For the text-containing cell, return its midpoint in (x, y) coordinate format. 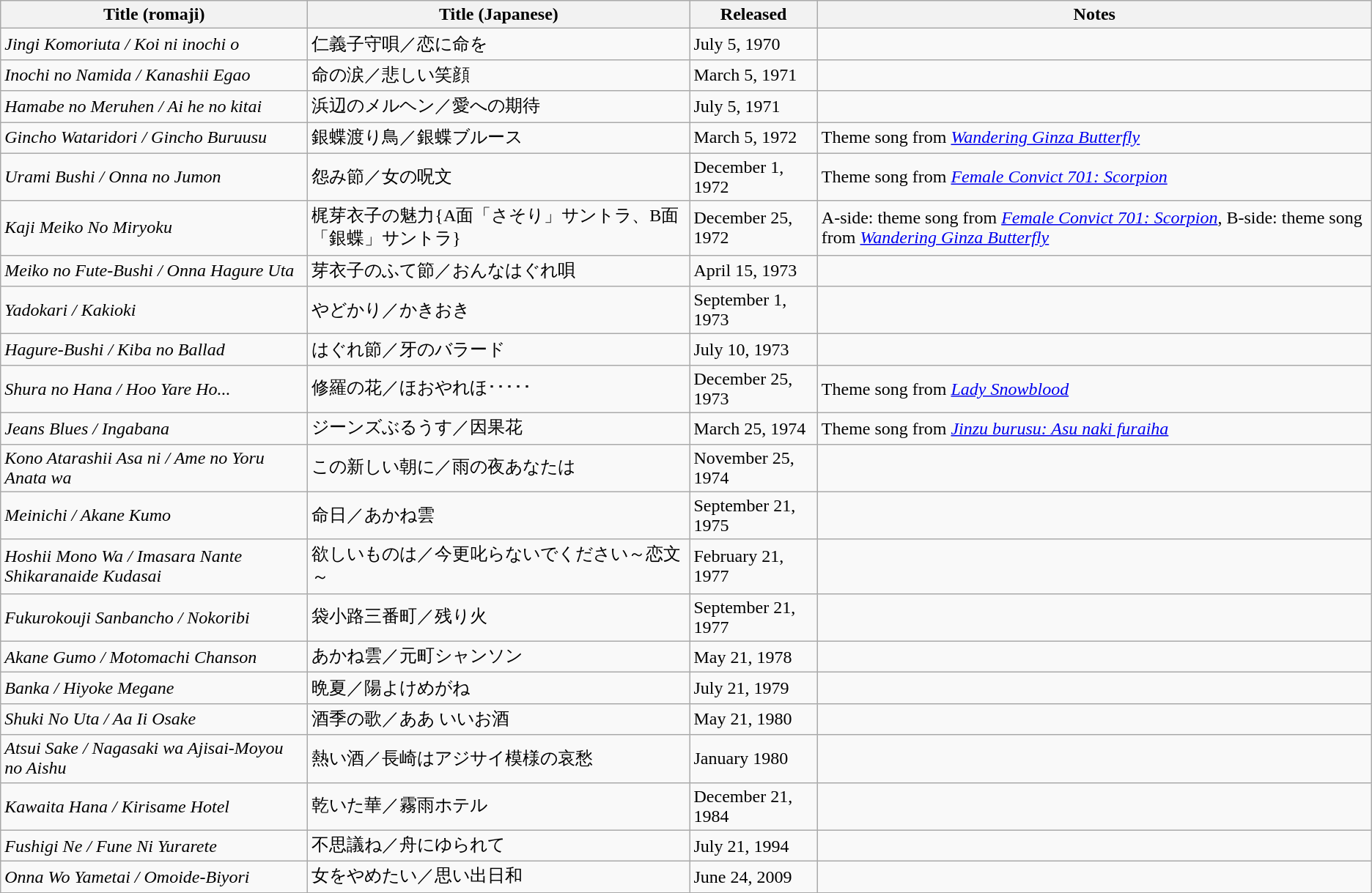
Urami Bushi / Onna no Jumon (154, 177)
Theme song from Female Convict 701: Scorpion (1094, 177)
March 25, 1974 (753, 428)
March 5, 1971 (753, 75)
Meiko no Fute-Bushi / Onna Hagure Uta (154, 271)
怨み節／女の呪文 (498, 177)
命日／あかね雲 (498, 516)
Kaji Meiko No Miryoku (154, 228)
Notes (1094, 15)
May 21, 1978 (753, 656)
Fukurokouji Sanbancho / Nokoribi (154, 617)
September 21, 1975 (753, 516)
浜辺のメルヘン／愛への期待 (498, 107)
Title (romaji) (154, 15)
Banka / Hiyoke Megane (154, 689)
July 10, 1973 (753, 350)
この新しい朝に／雨の夜あなたは (498, 467)
やどかり／かきおき (498, 311)
Theme song from Wandering Ginza Butterfly (1094, 138)
命の涙／悲しい笑顔 (498, 75)
Jingi Komoriuta / Koi ni inochi o (154, 44)
January 1980 (753, 759)
Hamabe no Meruhen / Ai he no kitai (154, 107)
はぐれ節／牙のバラード (498, 350)
Meinichi / Akane Kumo (154, 516)
Yadokari / Kakioki (154, 311)
銀蝶渡り鳥／銀蝶ブルース (498, 138)
Theme song from Jinzu burusu: Asu naki furaiha (1094, 428)
不思議ね／舟にゆられて (498, 845)
Shuki No Uta / Aa Ii Osake (154, 719)
Akane Gumo / Motomachi Chanson (154, 656)
乾いた華／霧雨ホテル (498, 806)
欲しいものは／今更叱らないでください～恋文～ (498, 566)
Kono Atarashii Asa ni / Ame no Yoru Anata wa (154, 467)
April 15, 1973 (753, 271)
March 5, 1972 (753, 138)
December 25, 1973 (753, 388)
袋小路三番町／残り火 (498, 617)
Gincho Wataridori / Gincho Buruusu (154, 138)
Inochi no Namida / Kanashii Egao (154, 75)
芽衣子のふて節／おんなはぐれ唄 (498, 271)
December 21, 1984 (753, 806)
仁義子守唄／恋に命を (498, 44)
Atsui Sake / Nagasaki wa Ajisai-Moyou no Aishu (154, 759)
ジーンズぶるうす／因果花 (498, 428)
February 21, 1977 (753, 566)
Released (753, 15)
晩夏／陽よけめがね (498, 689)
July 21, 1994 (753, 845)
Theme song from Lady Snowblood (1094, 388)
Title (Japanese) (498, 15)
Kawaita Hana / Kirisame Hotel (154, 806)
November 25, 1974 (753, 467)
Shura no Hana / Hoo Yare Ho... (154, 388)
熱い酒／長崎はアジサイ模様の哀愁 (498, 759)
女をやめたい／思い出日和 (498, 878)
September 21, 1977 (753, 617)
Fushigi Ne / Fune Ni Yurarete (154, 845)
Hagure-Bushi / Kiba no Ballad (154, 350)
December 25, 1972 (753, 228)
酒季の歌／ああ いいお酒 (498, 719)
Onna Wo Yametai / Omoide-Biyori (154, 878)
Hoshii Mono Wa / Imasara Nante Shikaranaide Kudasai (154, 566)
修羅の花／ほおやれほ･････ (498, 388)
May 21, 1980 (753, 719)
September 1, 1973 (753, 311)
あかね雲／元町シャンソン (498, 656)
July 5, 1971 (753, 107)
June 24, 2009 (753, 878)
July 5, 1970 (753, 44)
A-side: theme song from Female Convict 701: Scorpion, B-side: theme song from Wandering Ginza Butterfly (1094, 228)
December 1, 1972 (753, 177)
梶芽衣子の魅力{A面「さそり」サントラ、B面「銀蝶」サントラ} (498, 228)
July 21, 1979 (753, 689)
Jeans Blues / Ingabana (154, 428)
